Capture the cell that displays the provided text and extract its [X, Y] central coordinate. 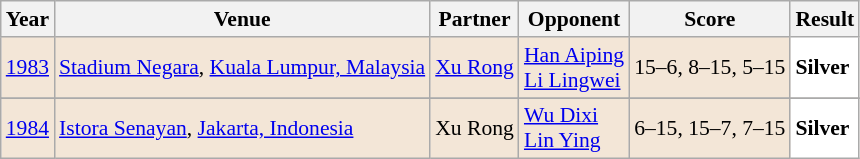
Stadium Negara, Kuala Lumpur, Malaysia [242, 68]
1983 [28, 68]
Venue [242, 19]
1984 [28, 128]
Han Aiping Li Lingwei [574, 68]
Opponent [574, 19]
Istora Senayan, Jakarta, Indonesia [242, 128]
15–6, 8–15, 5–15 [710, 68]
Result [824, 19]
6–15, 15–7, 7–15 [710, 128]
Wu Dixi Lin Ying [574, 128]
Partner [474, 19]
Year [28, 19]
Score [710, 19]
